Scan for the cell matching the given text and deliver its (x, y) coordinate at center. 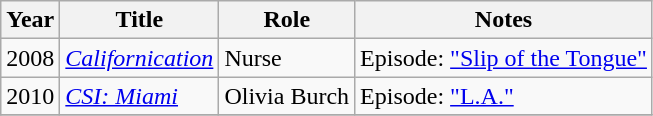
2008 (30, 58)
Title (140, 20)
Year (30, 20)
Nurse (287, 58)
Role (287, 20)
Notes (504, 20)
Olivia Burch (287, 96)
CSI: Miami (140, 96)
Californication (140, 58)
2010 (30, 96)
Episode: "Slip of the Tongue" (504, 58)
Episode: "L.A." (504, 96)
